Detect which cell encompasses the target text, then output its [X, Y] center coordinate. 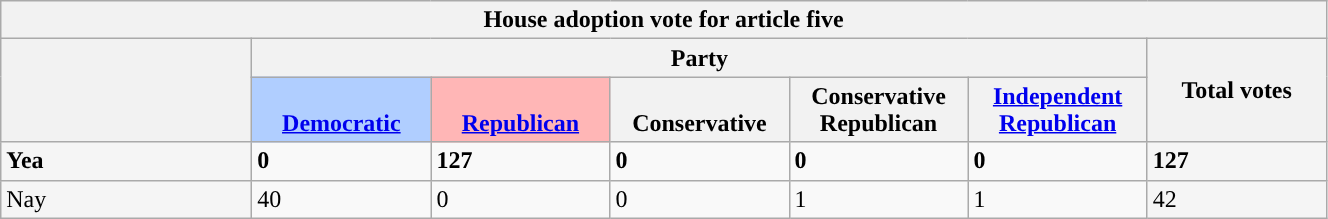
Nay [126, 199]
Independent Republican [1058, 110]
Yea [126, 161]
42 [1236, 199]
Democratic [342, 110]
Party [700, 58]
Conservative Republican [878, 110]
Republican [520, 110]
Total votes [1236, 90]
House adoption vote for article five [664, 20]
Conservative [700, 110]
40 [342, 199]
